Determine the [X, Y] coordinate at the center of the cell enclosing the given text.  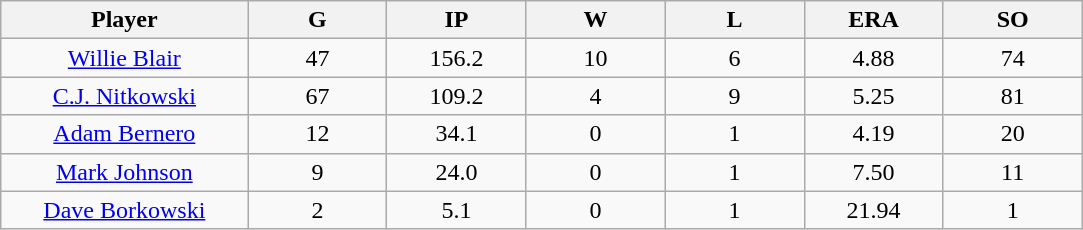
2 [318, 210]
24.0 [456, 172]
10 [596, 58]
156.2 [456, 58]
5.25 [874, 96]
67 [318, 96]
7.50 [874, 172]
Willie Blair [124, 58]
34.1 [456, 134]
20 [1012, 134]
47 [318, 58]
IP [456, 20]
G [318, 20]
4.19 [874, 134]
Mark Johnson [124, 172]
11 [1012, 172]
Dave Borkowski [124, 210]
6 [734, 58]
4 [596, 96]
Player [124, 20]
C.J. Nitkowski [124, 96]
81 [1012, 96]
74 [1012, 58]
Adam Bernero [124, 134]
12 [318, 134]
SO [1012, 20]
4.88 [874, 58]
ERA [874, 20]
109.2 [456, 96]
L [734, 20]
W [596, 20]
21.94 [874, 210]
5.1 [456, 210]
